Locate the cell with the specified text and output its [X, Y] center coordinate. 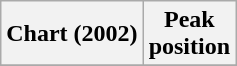
Chart (2002) [72, 34]
Peakposition [189, 34]
